Search for the cell housing the specified text and yield its [x, y] center coordinate. 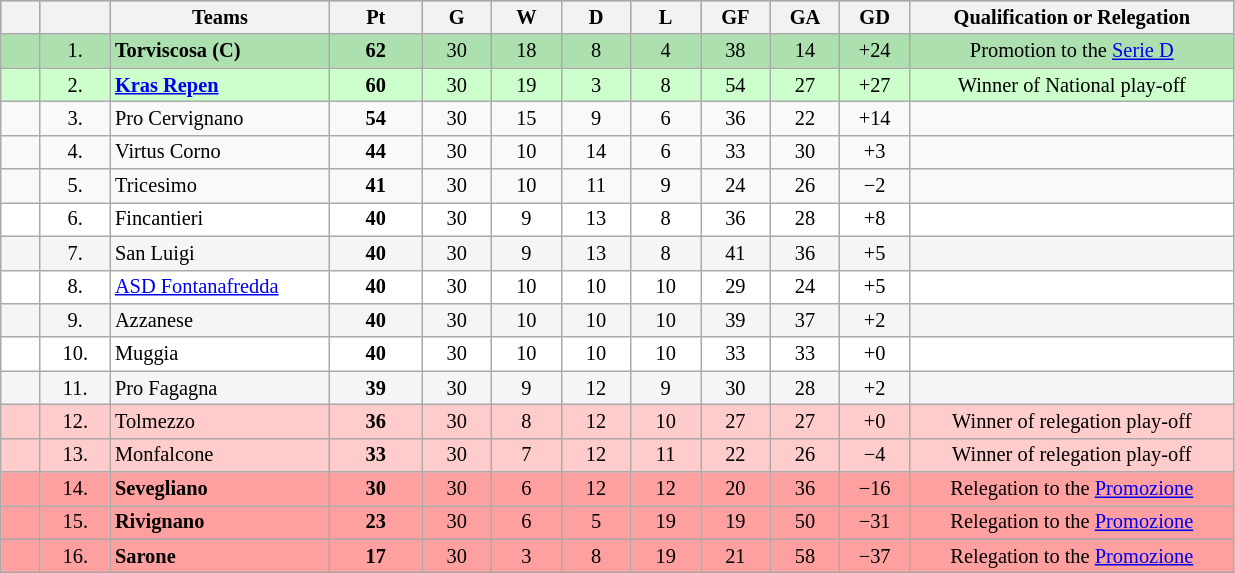
Azzanese [220, 320]
8. [75, 287]
11. [75, 388]
50 [805, 522]
14. [75, 489]
6. [75, 219]
Promotion to the Serie D [1072, 51]
Winner of National play-off [1072, 85]
37 [805, 320]
Pro Fagagna [220, 388]
+24 [875, 51]
Tricesimo [220, 186]
4 [666, 51]
Torviscosa (C) [220, 51]
2. [75, 85]
G [457, 17]
13. [75, 455]
58 [805, 556]
+14 [875, 118]
+27 [875, 85]
Teams [220, 17]
29 [735, 287]
12. [75, 421]
1. [75, 51]
−16 [875, 489]
Tolmezzo [220, 421]
Sarone [220, 556]
GD [875, 17]
Pro Cervignano [220, 118]
16. [75, 556]
62 [376, 51]
+8 [875, 219]
18 [527, 51]
Rivignano [220, 522]
L [666, 17]
23 [376, 522]
Qualification or Relegation [1072, 17]
Virtus Corno [220, 152]
Sevegliano [220, 489]
3. [75, 118]
GF [735, 17]
17 [376, 556]
44 [376, 152]
7 [527, 455]
5. [75, 186]
Fincantieri [220, 219]
Kras Repen [220, 85]
15 [527, 118]
7. [75, 253]
W [527, 17]
−37 [875, 556]
Muggia [220, 354]
4. [75, 152]
9. [75, 320]
20 [735, 489]
5 [596, 522]
10. [75, 354]
60 [376, 85]
15. [75, 522]
38 [735, 51]
21 [735, 556]
Monfalcone [220, 455]
Pt [376, 17]
San Luigi [220, 253]
+3 [875, 152]
−31 [875, 522]
GA [805, 17]
ASD Fontanafredda [220, 287]
D [596, 17]
−4 [875, 455]
−2 [875, 186]
